From the cell containing the given text, extract its center point as [x, y] coordinate. 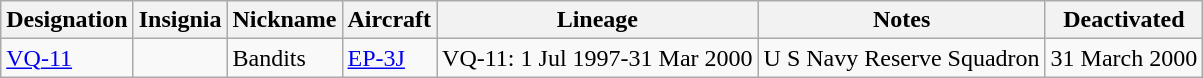
VQ-11: 1 Jul 1997-31 Mar 2000 [598, 58]
Nickname [284, 20]
Designation [67, 20]
31 March 2000 [1124, 58]
EP-3J [390, 58]
Insignia [180, 20]
Aircraft [390, 20]
Deactivated [1124, 20]
Lineage [598, 20]
Notes [902, 20]
Bandits [284, 58]
VQ-11 [67, 58]
U S Navy Reserve Squadron [902, 58]
